Extract the (X, Y) coordinate from the center of the cell holding the provided text.  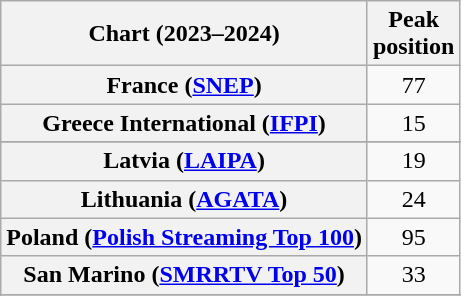
Lithuania (AGATA) (184, 199)
France (SNEP) (184, 85)
Chart (2023–2024) (184, 34)
Peakposition (413, 34)
33 (413, 275)
Greece International (IFPI) (184, 123)
19 (413, 161)
15 (413, 123)
77 (413, 85)
Poland (Polish Streaming Top 100) (184, 237)
Latvia (LAIPA) (184, 161)
San Marino (SMRRTV Top 50) (184, 275)
95 (413, 237)
24 (413, 199)
